Extract the (x, y) coordinate from the center of the cell holding the provided text.  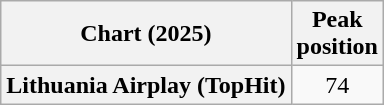
Lithuania Airplay (TopHit) (146, 85)
Chart (2025) (146, 34)
74 (337, 85)
Peakposition (337, 34)
